Scan for the cell matching the given text and deliver its (X, Y) coordinate at center. 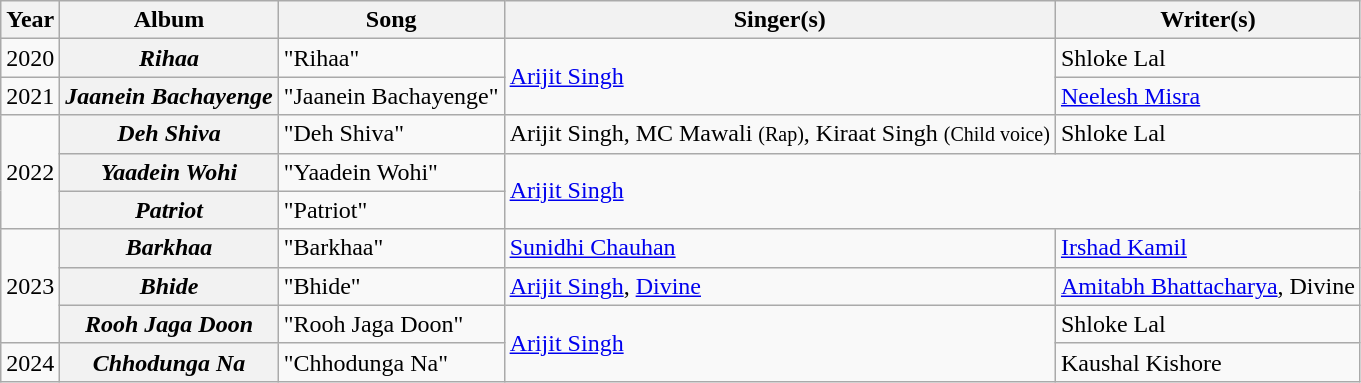
2022 (30, 172)
Album (169, 20)
Deh Shiva (169, 134)
"Rooh Jaga Doon" (391, 324)
Patriot (169, 210)
"Chhodunga Na" (391, 362)
Amitabh Bhattacharya, Divine (1208, 286)
Yaadein Wohi (169, 172)
Rooh Jaga Doon (169, 324)
2023 (30, 286)
"Patriot" (391, 210)
Sunidhi Chauhan (780, 248)
"Barkhaa" (391, 248)
"Yaadein Wohi" (391, 172)
"Deh Shiva" (391, 134)
Arijit Singh, MC Mawali (Rap), Kiraat Singh (Child voice) (780, 134)
"Rihaa" (391, 58)
Chhodunga Na (169, 362)
"Jaanein Bachayenge" (391, 96)
Neelesh Misra (1208, 96)
Song (391, 20)
Irshad Kamil (1208, 248)
Bhide (169, 286)
Barkhaa (169, 248)
Jaanein Bachayenge (169, 96)
Rihaa (169, 58)
Kaushal Kishore (1208, 362)
"Bhide" (391, 286)
2021 (30, 96)
Singer(s) (780, 20)
2024 (30, 362)
2020 (30, 58)
Arijit Singh, Divine (780, 286)
Year (30, 20)
Writer(s) (1208, 20)
